Capture the cell that displays the provided text and extract its [X, Y] central coordinate. 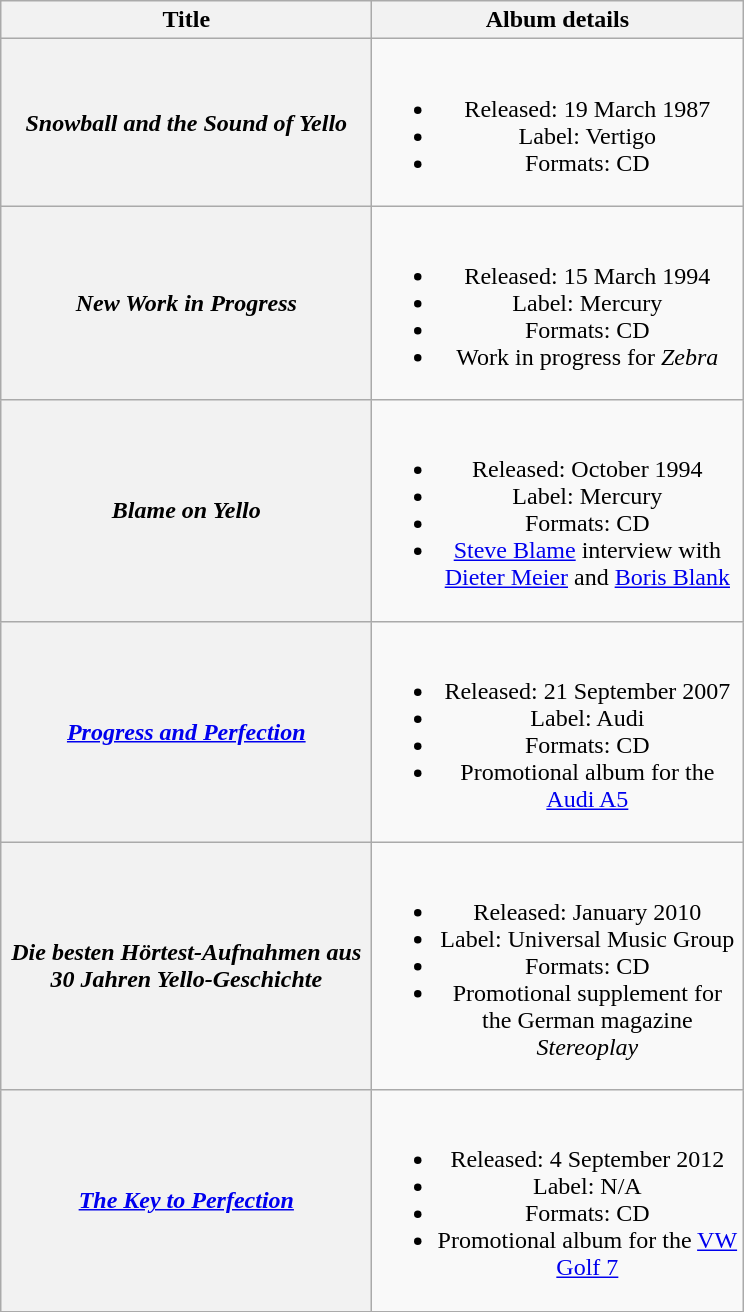
Blame on Yello [186, 510]
Released: October 1994Label: MercuryFormats: CDSteve Blame interview with Dieter Meier and Boris Blank [558, 510]
Released: 15 March 1994Label: MercuryFormats: CDWork in progress for Zebra [558, 303]
Snowball and the Sound of Yello [186, 122]
Title [186, 20]
The Key to Perfection [186, 1200]
New Work in Progress [186, 303]
Released: 4 September 2012Label: N/AFormats: CDPromotional album for the VW Golf 7 [558, 1200]
Album details [558, 20]
Released: 21 September 2007Label: AudiFormats: CDPromotional album for the Audi A5 [558, 732]
Die besten Hörtest-Aufnahmen aus 30 Jahren Yello-Geschichte [186, 966]
Progress and Perfection [186, 732]
Released: January 2010Label: Universal Music GroupFormats: CDPromotional supplement for the German magazine Stereoplay [558, 966]
Released: 19 March 1987Label: VertigoFormats: CD [558, 122]
